Find where the given text appears and provide that cell's center as [x, y] coordinate. 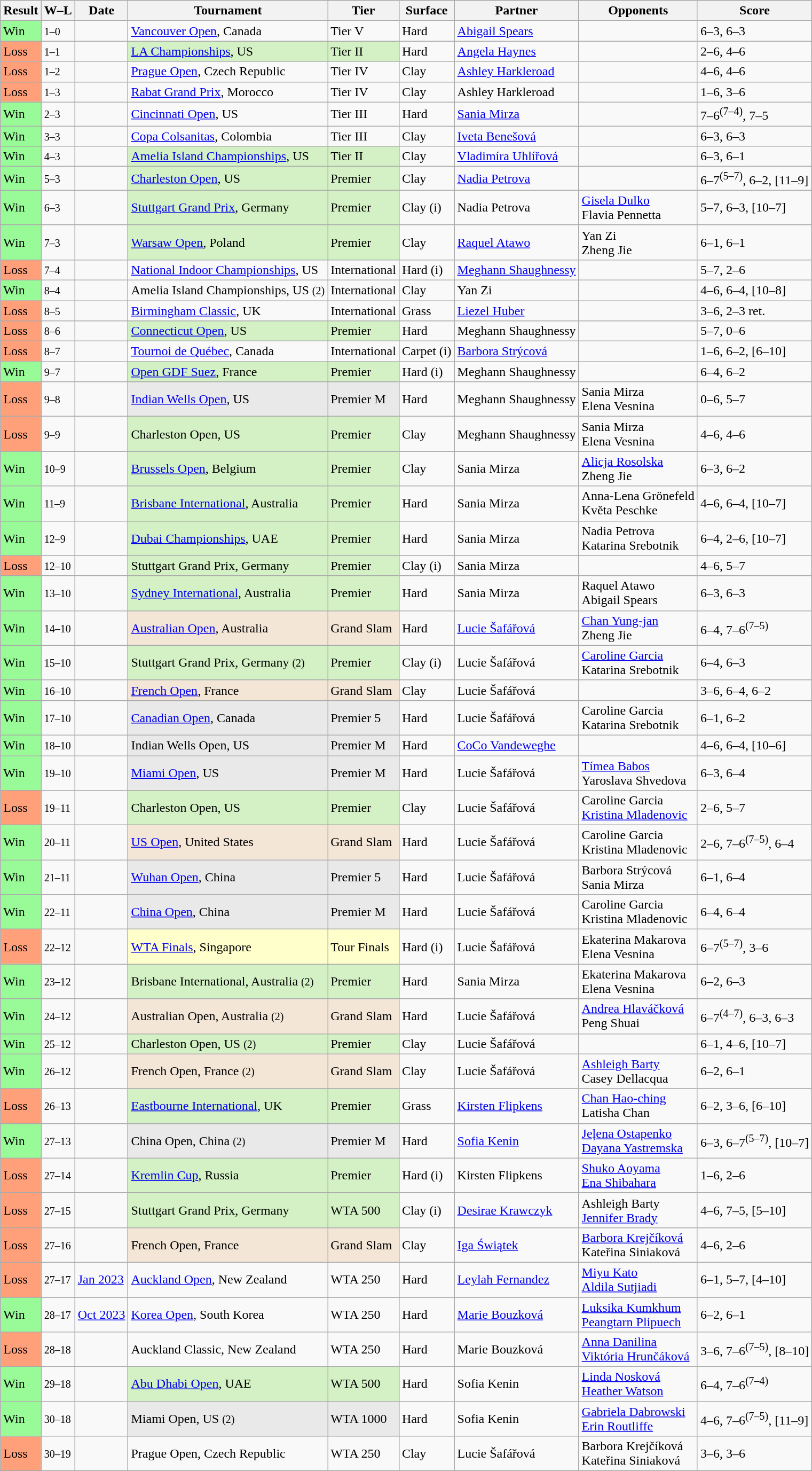
Vancouver Open, Canada [228, 31]
5–7, 6–3, [10–7] [754, 207]
6–7(5–7), 6–2, [11–9] [754, 178]
9–7 [58, 372]
Luksika Kumkhum Peangtarn Plipuech [638, 1315]
29–18 [58, 1384]
6–3, 6–1 [754, 157]
5–3 [58, 178]
W–L [58, 11]
24–12 [58, 1016]
Opponents [638, 11]
Chan Yung-jan Zheng Jie [638, 628]
6–4, 7–6(7–5) [754, 628]
Charleston Open, US (2) [228, 1044]
26–12 [58, 1071]
6–2, 3–6, [6–10] [754, 1106]
12–10 [58, 566]
Wuhan Open, China [228, 877]
9–8 [58, 400]
Brisbane International, Australia [228, 503]
Tour Finals [364, 946]
Auckland Open, New Zealand [228, 1280]
26–13 [58, 1106]
Ashleigh Barty Jennifer Brady [638, 1210]
6–3, 6–4 [754, 773]
Barbora Strýcová Sania Mirza [638, 877]
Liezel Huber [517, 311]
Kremlin Cup, Russia [228, 1175]
French Open, France (2) [228, 1071]
4–6, 5–7 [754, 566]
Cincinnati Open, US [228, 114]
4–6, 2–6 [754, 1245]
Linda Nosková Heather Watson [638, 1384]
Miyu Kato Aldila Sutjiadi [638, 1280]
Tournament [228, 11]
23–12 [58, 982]
2–6, 4–6 [754, 51]
2–6, 5–7 [754, 808]
Jeļena Ostapenko Dayana Yastremska [638, 1141]
Gisela Dulko Flavia Pennetta [638, 207]
27–14 [58, 1175]
Stuttgart Grand Prix, Germany (2) [228, 662]
Gabriela Dabrowski Erin Routliffe [638, 1419]
Sydney International, Australia [228, 593]
12–9 [58, 538]
Surface [427, 11]
27–17 [58, 1280]
6–1, 4–6, [10–7] [754, 1044]
Leylah Fernandez [517, 1280]
6–3, 6–7(5–7), [10–7] [754, 1141]
6–1, 6–1 [754, 242]
Oct 2023 [101, 1315]
7–6(7–4), 7–5 [754, 114]
Nadia Petrova Katarina Srebotnik [638, 538]
Miami Open, US (2) [228, 1419]
6–3, 6–2 [754, 469]
5–7, 0–6 [754, 331]
13–10 [58, 593]
Tímea Babos Yaroslava Shvedova [638, 773]
8–6 [58, 331]
Brussels Open, Belgium [228, 469]
Miami Open, US [228, 773]
Tier V [364, 31]
Score [754, 11]
2–6, 7–6(7–5), 6–4 [754, 843]
3–6, 7–6(7–5), [8–10] [754, 1349]
17–10 [58, 718]
19–11 [58, 808]
Tournoi de Québec, Canada [228, 351]
6–4, 6–4 [754, 912]
Tier [364, 11]
Abigail Spears [517, 31]
CoCo Vandeweghe [517, 745]
Rabat Grand Prix, Morocco [228, 92]
Shuko Aoyama Ena Shibahara [638, 1175]
1–6, 6–2, [6–10] [754, 351]
Result [21, 11]
Date [101, 11]
6–7(4–7), 6–3, 6–3 [754, 1016]
6–4, 2–6, [10–7] [754, 538]
6–4, 6–3 [754, 662]
Connecticut Open, US [228, 331]
Birmingham Classic, UK [228, 311]
28–18 [58, 1349]
Dubai Championships, UAE [228, 538]
4–6, 6–4, [10–6] [754, 745]
Jan 2023 [101, 1280]
22–11 [58, 912]
Copa Colsanitas, Colombia [228, 136]
Iga Świątek [517, 1245]
2–3 [58, 114]
Ashleigh Barty Casey Dellacqua [638, 1071]
US Open, United States [228, 843]
1–6, 3–6 [754, 92]
27–13 [58, 1141]
20–11 [58, 843]
3–6, 6–4, 6–2 [754, 690]
6–1, 6–4 [754, 877]
Carpet (i) [427, 351]
Barbora Strýcová [517, 351]
Open GDF Suez, France [228, 372]
4–3 [58, 157]
28–17 [58, 1315]
30–18 [58, 1419]
27–16 [58, 1245]
15–10 [58, 662]
Iveta Benešová [517, 136]
Brisbane International, Australia (2) [228, 982]
China Open, China [228, 912]
National Indoor Championships, US [228, 270]
6–7(5–7), 3–6 [754, 946]
9–9 [58, 434]
10–9 [58, 469]
Raquel Atawo Abigail Spears [638, 593]
0–6, 5–7 [754, 400]
6–4, 7–6(7–4) [754, 1384]
11–9 [58, 503]
4–6, 7–6(7–5), [11–9] [754, 1419]
7–4 [58, 270]
Anna-Lena Grönefeld Květa Peschke [638, 503]
Anna Danilina Viktória Hrunčáková [638, 1349]
22–12 [58, 946]
Korea Open, South Korea [228, 1315]
1–0 [58, 31]
25–12 [58, 1044]
7–3 [58, 242]
Desirae Krawczyk [517, 1210]
Yan Zi [517, 290]
18–10 [58, 745]
8–4 [58, 290]
8–7 [58, 351]
30–19 [58, 1454]
Amelia Island Championships, US (2) [228, 290]
WTA Finals, Singapore [228, 946]
6–4, 6–2 [754, 372]
Canadian Open, Canada [228, 718]
6–3 [58, 207]
Warsaw Open, Poland [228, 242]
China Open, China (2) [228, 1141]
19–10 [58, 773]
3–3 [58, 136]
3–6, 2–3 ret. [754, 311]
16–10 [58, 690]
Auckland Classic, New Zealand [228, 1349]
Abu Dhabi Open, UAE [228, 1384]
1–1 [58, 51]
8–5 [58, 311]
Angela Haynes [517, 51]
Partner [517, 11]
5–7, 2–6 [754, 270]
6–1, 5–7, [4–10] [754, 1280]
4–6, 6–4, [10–7] [754, 503]
Eastbourne International, UK [228, 1106]
Raquel Atawo [517, 242]
Chan Hao-ching Latisha Chan [638, 1106]
1–2 [58, 72]
4–6, 6–4, [10–8] [754, 290]
3–6, 3–6 [754, 1454]
Vladimíra Uhlířová [517, 157]
27–15 [58, 1210]
Andrea Hlaváčková Peng Shuai [638, 1016]
1–3 [58, 92]
14–10 [58, 628]
Australian Open, Australia [228, 628]
6–2, 6–3 [754, 982]
Amelia Island Championships, US [228, 157]
WTA 1000 [364, 1419]
Alicja Rosolska Zheng Jie [638, 469]
Australian Open, Australia (2) [228, 1016]
Yan Zi Zheng Jie [638, 242]
1–6, 2–6 [754, 1175]
LA Championships, US [228, 51]
6–1, 6–2 [754, 718]
21–11 [58, 877]
4–6, 7–5, [5–10] [754, 1210]
